Return [X, Y] of the center of cell containing provided text 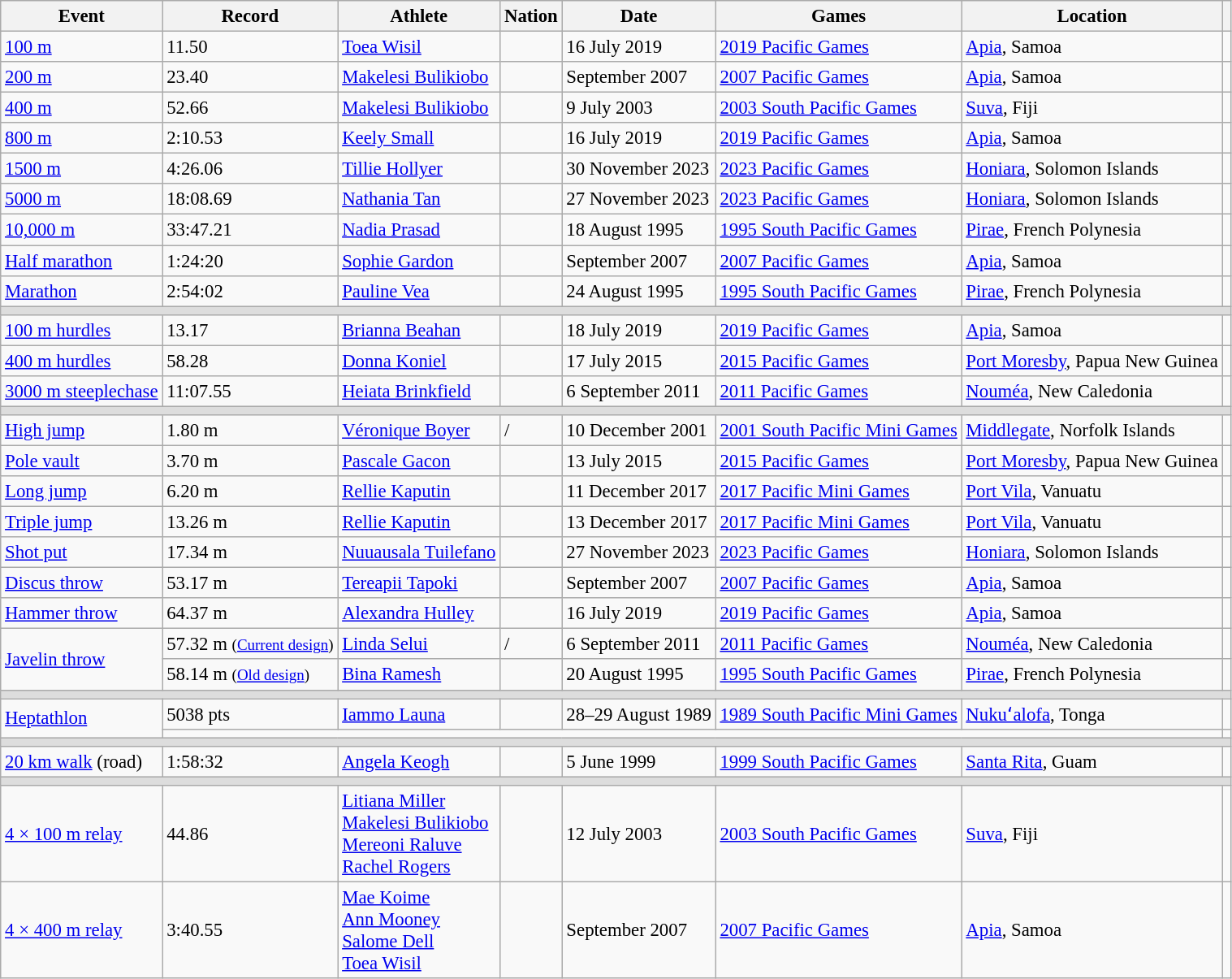
Location [1092, 16]
Triple jump [81, 522]
100 m hurdles [81, 330]
Marathon [81, 291]
Tillie Hollyer [419, 169]
Heptathlon [81, 718]
Shot put [81, 552]
Long jump [81, 492]
100 m [81, 47]
17.34 m [250, 552]
30 November 2023 [638, 169]
Litiana MillerMakelesi BulikioboMereoni RaluveRachel Rogers [419, 834]
2:10.53 [250, 138]
18 August 1995 [638, 230]
Nadia Prasad [419, 230]
Keely Small [419, 138]
Linda Selui [419, 644]
Games [838, 16]
Pascale Gacon [419, 461]
2:54:02 [250, 291]
1.80 m [250, 431]
33:47.21 [250, 230]
1:24:20 [250, 261]
53.17 m [250, 583]
Heiata Brinkfield [419, 392]
1989 South Pacific Mini Games [838, 714]
Date [638, 16]
24 August 1995 [638, 291]
58.28 [250, 361]
3:40.55 [250, 929]
4:26.06 [250, 169]
200 m [81, 77]
Record [250, 16]
2001 South Pacific Mini Games [838, 431]
58.14 m (Old design) [250, 675]
11:07.55 [250, 392]
20 August 1995 [638, 675]
13.17 [250, 330]
1999 South Pacific Games [838, 762]
18 July 2019 [638, 330]
12 July 2003 [638, 834]
Nuuausala Tuilefano [419, 552]
5038 pts [250, 714]
Pauline Vea [419, 291]
4 × 100 m relay [81, 834]
Donna Koniel [419, 361]
Véronique Boyer [419, 431]
10,000 m [81, 230]
57.32 m (Current design) [250, 644]
Middlegate, Norfolk Islands [1092, 431]
1:58:32 [250, 762]
Toea Wisil [419, 47]
5 June 1999 [638, 762]
13 December 2017 [638, 522]
Sophie Gardon [419, 261]
Nukuʻalofa, Tonga [1092, 714]
Mae KoimeAnn MooneySalome DellToea Wisil [419, 929]
Hammer throw [81, 613]
18:08.69 [250, 199]
Pole vault [81, 461]
Event [81, 16]
Athlete [419, 16]
5000 m [81, 199]
23.40 [250, 77]
13.26 m [250, 522]
Brianna Beahan [419, 330]
High jump [81, 431]
Nathania Tan [419, 199]
13 July 2015 [638, 461]
10 December 2001 [638, 431]
20 km walk (road) [81, 762]
Santa Rita, Guam [1092, 762]
Alexandra Hulley [419, 613]
52.66 [250, 108]
Bina Ramesh [419, 675]
3000 m steeplechase [81, 392]
800 m [81, 138]
400 m [81, 108]
28–29 August 1989 [638, 714]
64.37 m [250, 613]
Half marathon [81, 261]
400 m hurdles [81, 361]
9 July 2003 [638, 108]
Iammo Launa [419, 714]
44.86 [250, 834]
Javelin throw [81, 660]
11.50 [250, 47]
Nation [531, 16]
Tereapii Tapoki [419, 583]
11 December 2017 [638, 492]
Discus throw [81, 583]
1500 m [81, 169]
Angela Keogh [419, 762]
17 July 2015 [638, 361]
4 × 400 m relay [81, 929]
6.20 m [250, 492]
3.70 m [250, 461]
